Identify which cell holds the provided text, then report its (X, Y) central coordinate. 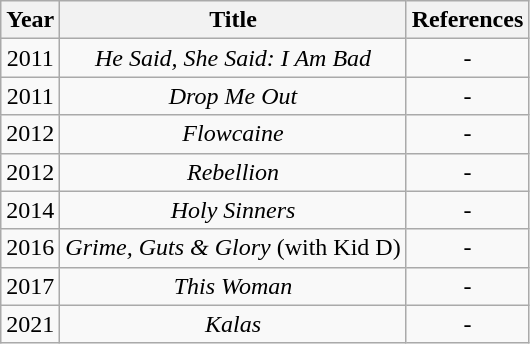
2014 (30, 210)
Title (233, 20)
References (468, 20)
2021 (30, 324)
Kalas (233, 324)
This Woman (233, 286)
2016 (30, 248)
Drop Me Out (233, 96)
Rebellion (233, 172)
He Said, She Said: I Am Bad (233, 58)
2017 (30, 286)
Holy Sinners (233, 210)
Grime, Guts & Glory (with Kid D) (233, 248)
Year (30, 20)
Flowcaine (233, 134)
